Return (x, y) of the center of cell containing provided text 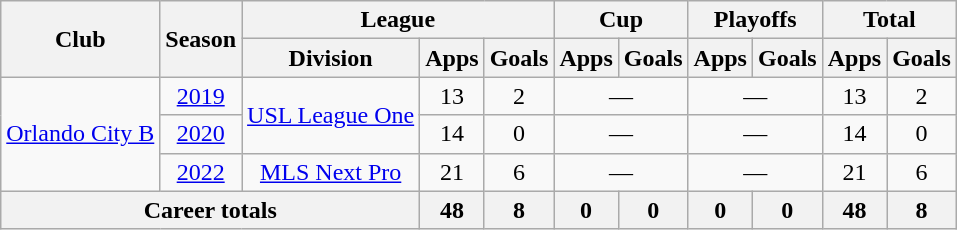
Division (331, 58)
Total (889, 20)
2019 (201, 96)
Orlando City B (80, 134)
League (398, 20)
MLS Next Pro (331, 172)
Season (201, 39)
Playoffs (755, 20)
2022 (201, 172)
2020 (201, 134)
Cup (621, 20)
Career totals (210, 210)
USL League One (331, 115)
Club (80, 39)
